From the cell containing the given text, extract its center point as [X, Y] coordinate. 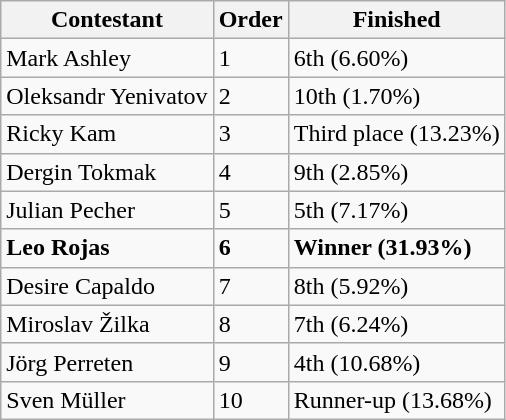
10 [250, 400]
9th (2.85%) [396, 172]
Runner-up (13.68%) [396, 400]
6th (6.60%) [396, 58]
2 [250, 96]
5th (7.17%) [396, 210]
9 [250, 362]
4th (10.68%) [396, 362]
10th (1.70%) [396, 96]
5 [250, 210]
6 [250, 248]
8th (5.92%) [396, 286]
Julian Pecher [107, 210]
Oleksandr Yenivatov [107, 96]
3 [250, 134]
Desire Capaldo [107, 286]
Third place (13.23%) [396, 134]
Ricky Kam [107, 134]
4 [250, 172]
8 [250, 324]
Sven Müller [107, 400]
7 [250, 286]
Miroslav Žilka [107, 324]
7th (6.24%) [396, 324]
1 [250, 58]
Finished [396, 20]
Jörg Perreten [107, 362]
Dergin Tokmak [107, 172]
Mark Ashley [107, 58]
Contestant [107, 20]
Order [250, 20]
Winner (31.93%) [396, 248]
Leo Rojas [107, 248]
